Locate the cell with the specified text and output its (x, y) center coordinate. 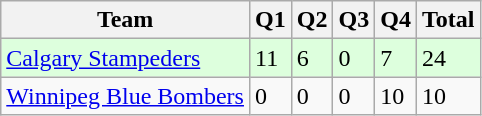
24 (448, 58)
7 (396, 58)
Q4 (396, 20)
Q3 (354, 20)
Q1 (270, 20)
6 (312, 58)
Total (448, 20)
Calgary Stampeders (126, 58)
Q2 (312, 20)
Winnipeg Blue Bombers (126, 96)
11 (270, 58)
Team (126, 20)
